Return the [x, y] coordinate for the center point of the cell that contains the specified text.  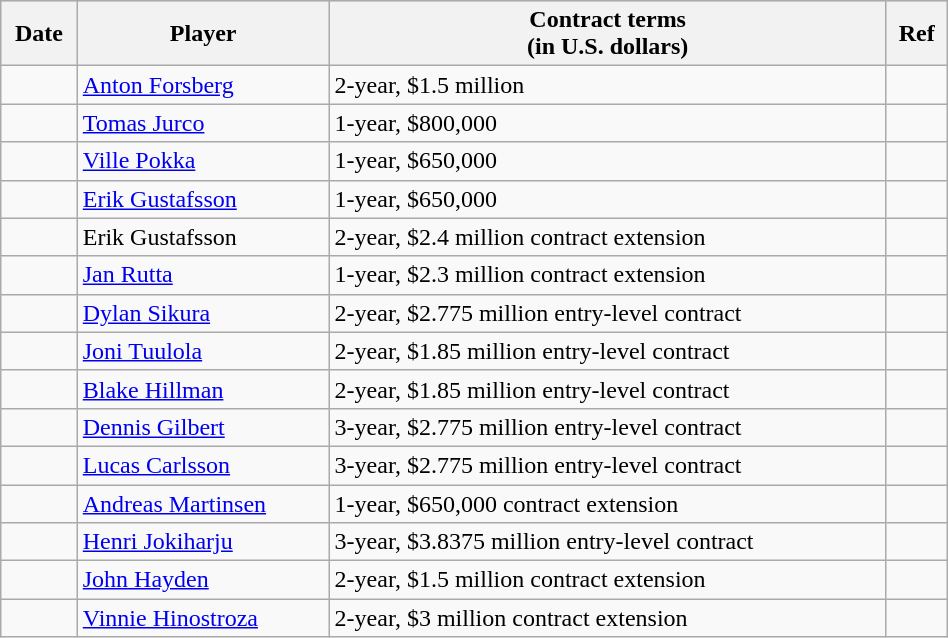
2-year, $1.5 million contract extension [608, 580]
Lucas Carlsson [203, 465]
2-year, $2.4 million contract extension [608, 237]
Date [39, 34]
Jan Rutta [203, 275]
Andreas Martinsen [203, 503]
1-year, $800,000 [608, 123]
3-year, $3.8375 million entry-level contract [608, 542]
Joni Tuulola [203, 351]
John Hayden [203, 580]
Contract terms(in U.S. dollars) [608, 34]
1-year, $650,000 contract extension [608, 503]
Ville Pokka [203, 161]
Dennis Gilbert [203, 427]
Tomas Jurco [203, 123]
2-year, $3 million contract extension [608, 618]
Vinnie Hinostroza [203, 618]
Dylan Sikura [203, 313]
1-year, $2.3 million contract extension [608, 275]
Henri Jokiharju [203, 542]
2-year, $2.775 million entry-level contract [608, 313]
Player [203, 34]
Blake Hillman [203, 389]
Anton Forsberg [203, 85]
2-year, $1.5 million [608, 85]
Ref [916, 34]
